Find where the given text appears and provide that cell's center as [x, y] coordinate. 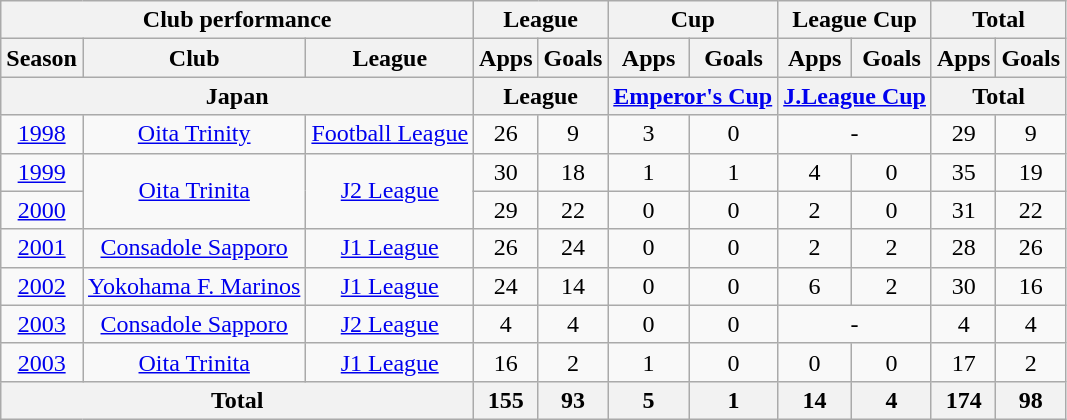
98 [1031, 400]
174 [963, 400]
Oita Trinity [194, 134]
2002 [42, 286]
2001 [42, 248]
18 [573, 172]
J.League Cup [855, 96]
19 [1031, 172]
5 [649, 400]
1999 [42, 172]
Football League [390, 134]
Club [194, 58]
Season [42, 58]
155 [506, 400]
93 [573, 400]
Cup [693, 20]
Yokohama F. Marinos [194, 286]
28 [963, 248]
Club performance [238, 20]
3 [649, 134]
2000 [42, 210]
1998 [42, 134]
31 [963, 210]
Emperor's Cup [693, 96]
League Cup [855, 20]
17 [963, 362]
35 [963, 172]
6 [815, 286]
Japan [238, 96]
